Detect which cell encompasses the target text, then output its (x, y) center coordinate. 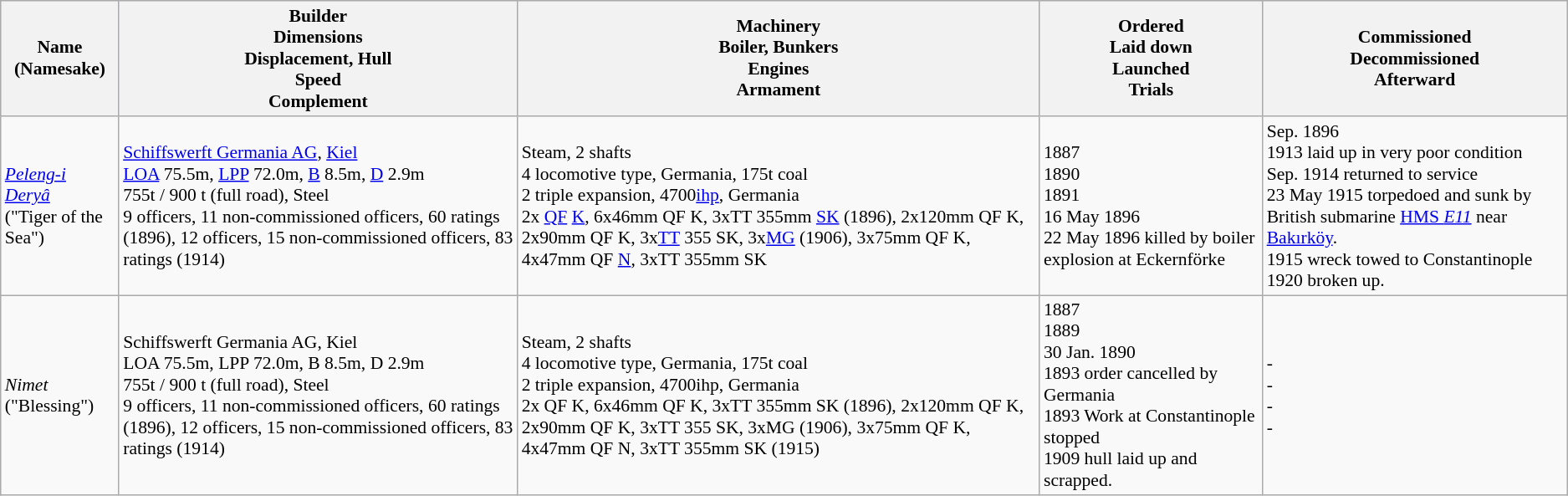
18871890189116 May 189622 May 1896 killed by boiler explosion at Eckernförke (1151, 206)
Nimet("Blessing") (60, 396)
BuilderDimensionsDisplacement, HullSpeedComplement (318, 59)
Peleng-i Deryâ("Tiger of the Sea") (60, 206)
CommissionedDecommissionedAfterward (1415, 59)
---- (1415, 396)
OrderedLaid downLaunchedTrials (1151, 59)
Name(Namesake) (60, 59)
1887188930 Jan. 18901893 order cancelled by Germania1893 Work at Constantinople stopped1909 hull laid up and scrapped. (1151, 396)
MachineryBoiler, BunkersEnginesArmament (779, 59)
